Identify which cell holds the provided text, then report its [x, y] central coordinate. 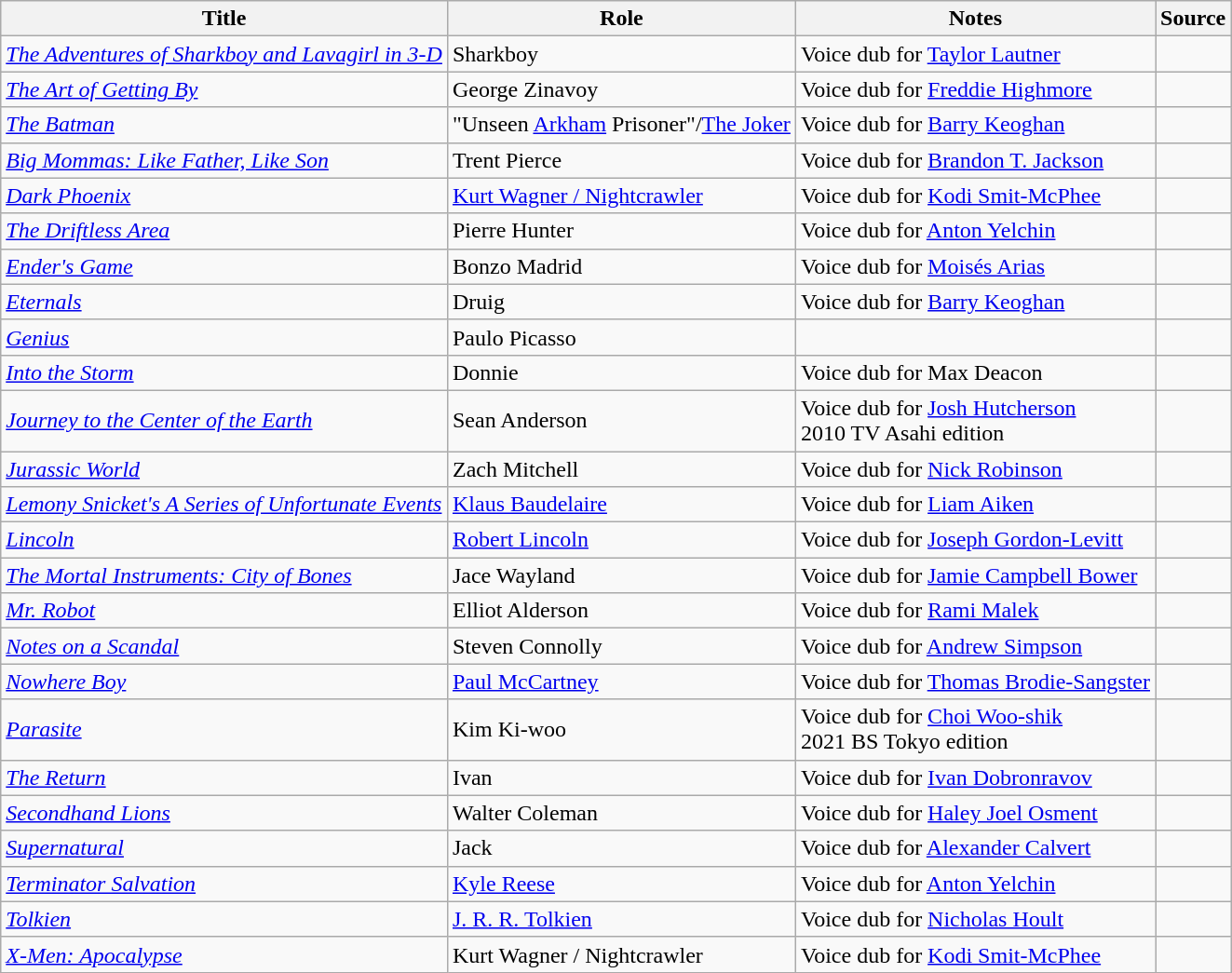
Eternals [224, 302]
The Return [224, 777]
Voice dub for Rami Malek [975, 611]
Jurassic World [224, 468]
Voice dub for Brandon T. Jackson [975, 160]
Jace Wayland [621, 575]
Paulo Picasso [621, 337]
Sean Anderson [621, 421]
Voice dub for Thomas Brodie-Sangster [975, 682]
Voice dub for Liam Aiken [975, 505]
Notes on a Scandal [224, 646]
Lincoln [224, 540]
Tolkien [224, 919]
Voice dub for Nicholas Hoult [975, 919]
Nowhere Boy [224, 682]
Bonzo Madrid [621, 266]
The Adventures of Sharkboy and Lavagirl in 3-D [224, 54]
Kyle Reese [621, 884]
Title [224, 19]
Supernatural [224, 848]
X-Men: Apocalypse [224, 954]
Journey to the Center of the Earth [224, 421]
The Art of Getting By [224, 89]
Notes [975, 19]
Robert Lincoln [621, 540]
The Batman [224, 125]
"Unseen Arkham Prisoner"/The Joker [621, 125]
Kim Ki-woo [621, 730]
Voice dub for Haley Joel Osment [975, 813]
Walter Coleman [621, 813]
Voice dub for Ivan Dobronravov [975, 777]
Dark Phoenix [224, 196]
Role [621, 19]
Voice dub for Nick Robinson [975, 468]
Jack [621, 848]
Parasite [224, 730]
Sharkboy [621, 54]
Source [1194, 19]
Secondhand Lions [224, 813]
Ender's Game [224, 266]
Steven Connolly [621, 646]
Trent Pierce [621, 160]
Lemony Snicket's A Series of Unfortunate Events [224, 505]
Voice dub for Andrew Simpson [975, 646]
Voice dub for Jamie Campbell Bower [975, 575]
Mr. Robot [224, 611]
Klaus Baudelaire [621, 505]
Zach Mitchell [621, 468]
Into the Storm [224, 372]
Voice dub for Alexander Calvert [975, 848]
Big Mommas: Like Father, Like Son [224, 160]
Pierre Hunter [621, 231]
Terminator Salvation [224, 884]
George Zinavoy [621, 89]
Ivan [621, 777]
Druig [621, 302]
Donnie [621, 372]
Voice dub for Choi Woo-shik2021 BS Tokyo edition [975, 730]
Elliot Alderson [621, 611]
Voice dub for Taylor Lautner [975, 54]
Voice dub for Joseph Gordon-Levitt [975, 540]
Paul McCartney [621, 682]
Voice dub for Moisés Arias [975, 266]
The Driftless Area [224, 231]
Voice dub for Max Deacon [975, 372]
Genius [224, 337]
The Mortal Instruments: City of Bones [224, 575]
Voice dub for Freddie Highmore [975, 89]
Voice dub for Josh Hutcherson2010 TV Asahi edition [975, 421]
J. R. R. Tolkien [621, 919]
